Determine the (x, y) coordinate at the center of the cell enclosing the given text.  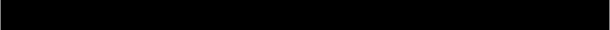
Sta Lucia Lady Realtors (304, 15)
